Pinpoint the cell where the given text exists, returning its (X, Y) midpoint coordinate. 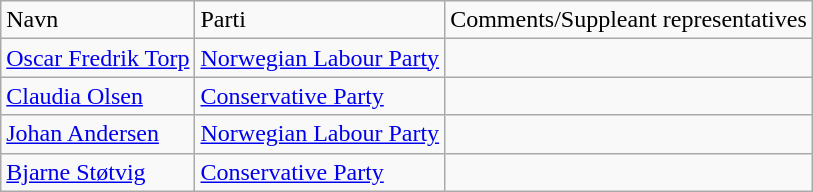
Bjarne Støtvig (98, 172)
Oscar Fredrik Torp (98, 58)
Claudia Olsen (98, 96)
Parti (320, 20)
Comments/Suppleant representatives (629, 20)
Johan Andersen (98, 134)
Navn (98, 20)
